Return (x, y) of the center of cell containing provided text 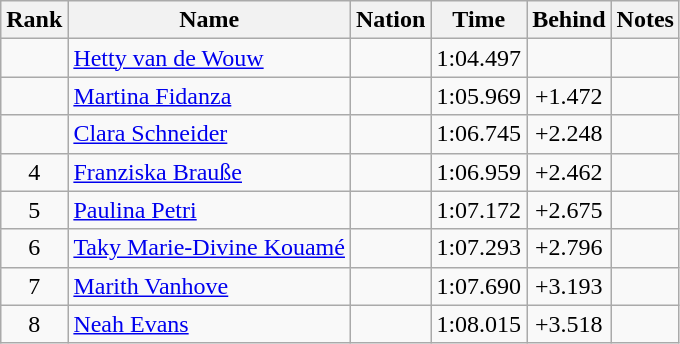
Behind (569, 20)
+2.248 (569, 134)
1:07.172 (479, 210)
1:08.015 (479, 324)
7 (34, 286)
8 (34, 324)
1:07.293 (479, 248)
4 (34, 172)
+3.193 (569, 286)
Nation (390, 20)
Taky Marie-Divine Kouamé (210, 248)
1:06.959 (479, 172)
Name (210, 20)
1:05.969 (479, 96)
1:04.497 (479, 58)
Rank (34, 20)
+3.518 (569, 324)
Paulina Petri (210, 210)
6 (34, 248)
Neah Evans (210, 324)
Clara Schneider (210, 134)
Franziska Brauße (210, 172)
1:06.745 (479, 134)
Marith Vanhove (210, 286)
+2.462 (569, 172)
Hetty van de Wouw (210, 58)
+2.675 (569, 210)
+2.796 (569, 248)
Notes (645, 20)
Time (479, 20)
Martina Fidanza (210, 96)
1:07.690 (479, 286)
5 (34, 210)
+1.472 (569, 96)
